Detect which cell encompasses the target text, then output its (x, y) center coordinate. 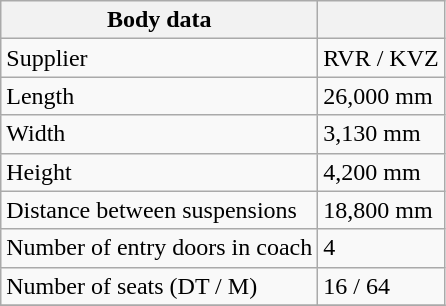
Height (160, 172)
Number of entry doors in coach (160, 248)
Length (160, 96)
Body data (160, 20)
26,000 mm (381, 96)
4 (381, 248)
Width (160, 134)
RVR / KVZ (381, 58)
Number of seats (DT / M) (160, 286)
Distance between suspensions (160, 210)
4,200 mm (381, 172)
Supplier (160, 58)
16 / 64 (381, 286)
3,130 mm (381, 134)
18,800 mm (381, 210)
